For the text-containing cell, return its midpoint in [x, y] coordinate format. 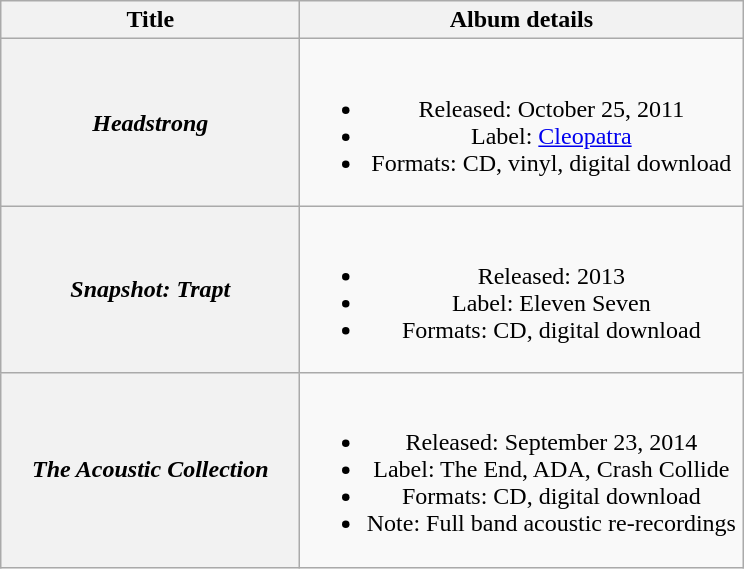
The Acoustic Collection [150, 470]
Released: October 25, 2011Label: CleopatraFormats: CD, vinyl, digital download [522, 122]
Title [150, 20]
Released: 2013Label: Eleven SevenFormats: CD, digital download [522, 290]
Headstrong [150, 122]
Released: September 23, 2014Label: The End, ADA, Crash CollideFormats: CD, digital downloadNote: Full band acoustic re-recordings [522, 470]
Snapshot: Trapt [150, 290]
Album details [522, 20]
